For the text-containing cell, return its midpoint in [x, y] coordinate format. 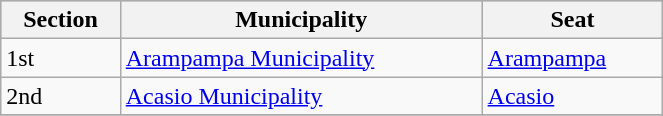
Arampampa [572, 58]
Municipality [301, 20]
Section [60, 20]
2nd [60, 96]
Seat [572, 20]
1st [60, 58]
Acasio Municipality [301, 96]
Acasio [572, 96]
Arampampa Municipality [301, 58]
